Find where the given text appears and provide that cell's center as (x, y) coordinate. 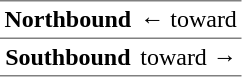
Northbound (68, 20)
toward → (189, 57)
Southbound (68, 57)
← toward (189, 20)
